Output the [x, y] coordinate of the center of the cell containing the given text.  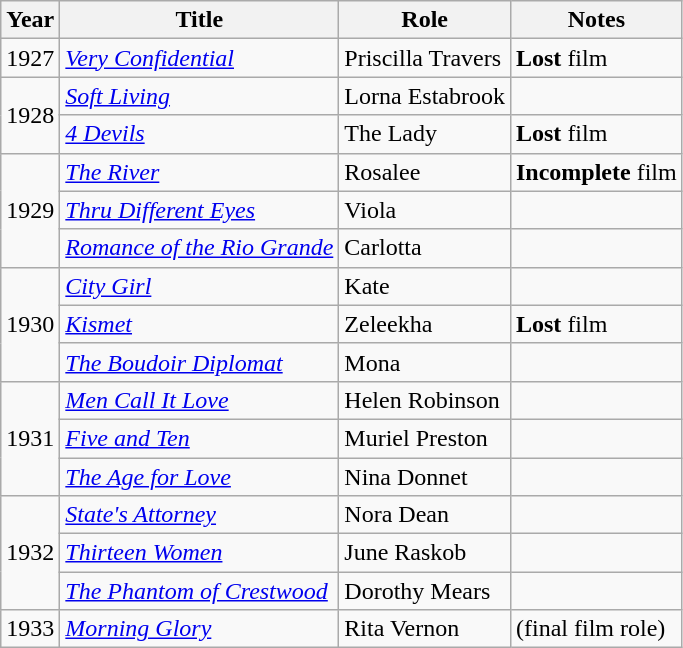
Morning Glory [200, 629]
1930 [30, 324]
Priscilla Travers [425, 58]
Lorna Estabrook [425, 96]
Rosalee [425, 172]
Incomplete film [596, 172]
1931 [30, 438]
Men Call It Love [200, 400]
Rita Vernon [425, 629]
Very Confidential [200, 58]
Nora Dean [425, 515]
June Raskob [425, 553]
1927 [30, 58]
1928 [30, 115]
Helen Robinson [425, 400]
The Lady [425, 134]
Carlotta [425, 248]
1929 [30, 210]
The Boudoir Diplomat [200, 362]
Year [30, 20]
The Phantom of Crestwood [200, 591]
(final film role) [596, 629]
State's Attorney [200, 515]
Five and Ten [200, 438]
Mona [425, 362]
Romance of the Rio Grande [200, 248]
Muriel Preston [425, 438]
Dorothy Mears [425, 591]
1933 [30, 629]
1932 [30, 553]
Zeleekha [425, 324]
Thru Different Eyes [200, 210]
Nina Donnet [425, 477]
Thirteen Women [200, 553]
The Age for Love [200, 477]
Title [200, 20]
Notes [596, 20]
Viola [425, 210]
Kismet [200, 324]
Soft Living [200, 96]
Role [425, 20]
Kate [425, 286]
The River [200, 172]
4 Devils [200, 134]
City Girl [200, 286]
